Output the [x, y] coordinate of the center of the cell containing the given text.  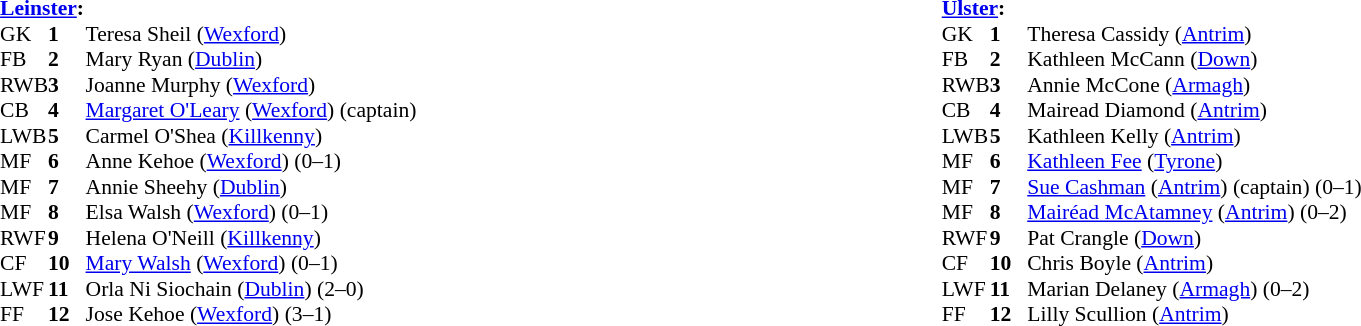
Margaret O'Leary (Wexford) (captain) [252, 111]
Teresa Sheil (Wexford) [252, 34]
Elsa Walsh (Wexford) (0–1) [252, 213]
Orla Ni Siochain (Dublin) (2–0) [252, 289]
Joanne Murphy (Wexford) [252, 85]
Annie Sheehy (Dublin) [252, 187]
Mary Walsh (Wexford) (0–1) [252, 263]
Carmel O'Shea (Killkenny) [252, 136]
Mary Ryan (Dublin) [252, 59]
Anne Kehoe (Wexford) (0–1) [252, 161]
Helena O'Neill (Killkenny) [252, 238]
